Detect which cell encompasses the target text, then output its (x, y) center coordinate. 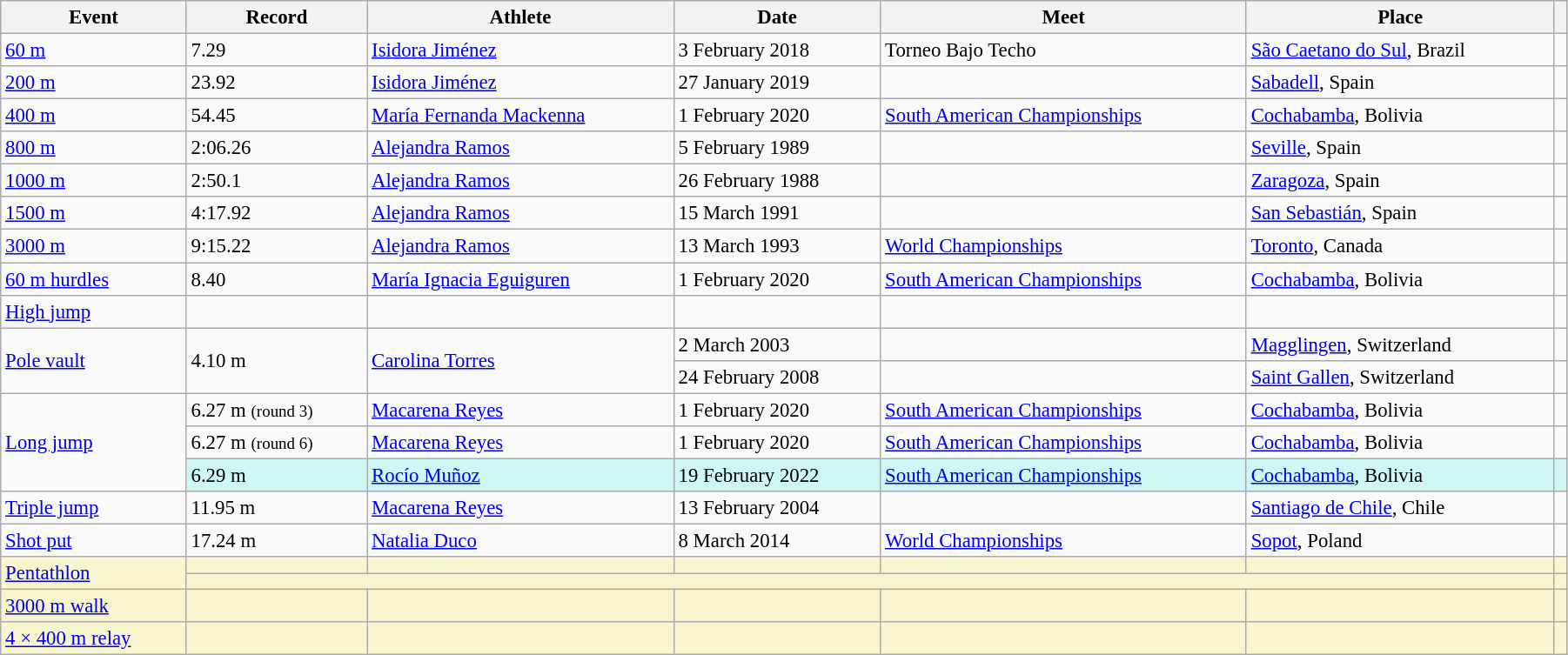
Athlete (520, 17)
Pole vault (94, 360)
800 m (94, 148)
24 February 2008 (777, 377)
Sopot, Poland (1399, 540)
5 February 1989 (777, 148)
8 March 2014 (777, 540)
7.29 (277, 50)
São Caetano do Sul, Brazil (1399, 50)
High jump (94, 311)
María Fernanda Mackenna (520, 116)
2 March 2003 (777, 344)
Triple jump (94, 508)
60 m hurdles (94, 279)
400 m (94, 116)
8.40 (277, 279)
Magglingen, Switzerland (1399, 344)
1500 m (94, 213)
Pentathlon (94, 573)
9:15.22 (277, 246)
26 February 1988 (777, 181)
2:06.26 (277, 148)
2:50.1 (277, 181)
Rocío Muñoz (520, 475)
13 March 1993 (777, 246)
Date (777, 17)
Natalia Duco (520, 540)
Long jump (94, 442)
Record (277, 17)
Carolina Torres (520, 360)
3000 m walk (94, 606)
6.29 m (277, 475)
17.24 m (277, 540)
Meet (1063, 17)
4 × 400 m relay (94, 638)
Saint Gallen, Switzerland (1399, 377)
4:17.92 (277, 213)
11.95 m (277, 508)
Santiago de Chile, Chile (1399, 508)
Torneo Bajo Techo (1063, 50)
60 m (94, 50)
Shot put (94, 540)
23.92 (277, 83)
1000 m (94, 181)
Sabadell, Spain (1399, 83)
Event (94, 17)
Zaragoza, Spain (1399, 181)
54.45 (277, 116)
6.27 m (round 3) (277, 410)
3 February 2018 (777, 50)
3000 m (94, 246)
4.10 m (277, 360)
6.27 m (round 6) (277, 443)
Seville, Spain (1399, 148)
María Ignacia Eguiguren (520, 279)
19 February 2022 (777, 475)
San Sebastián, Spain (1399, 213)
Place (1399, 17)
27 January 2019 (777, 83)
Toronto, Canada (1399, 246)
200 m (94, 83)
15 March 1991 (777, 213)
13 February 2004 (777, 508)
